Locate the cell with the specified text and output its [X, Y] center coordinate. 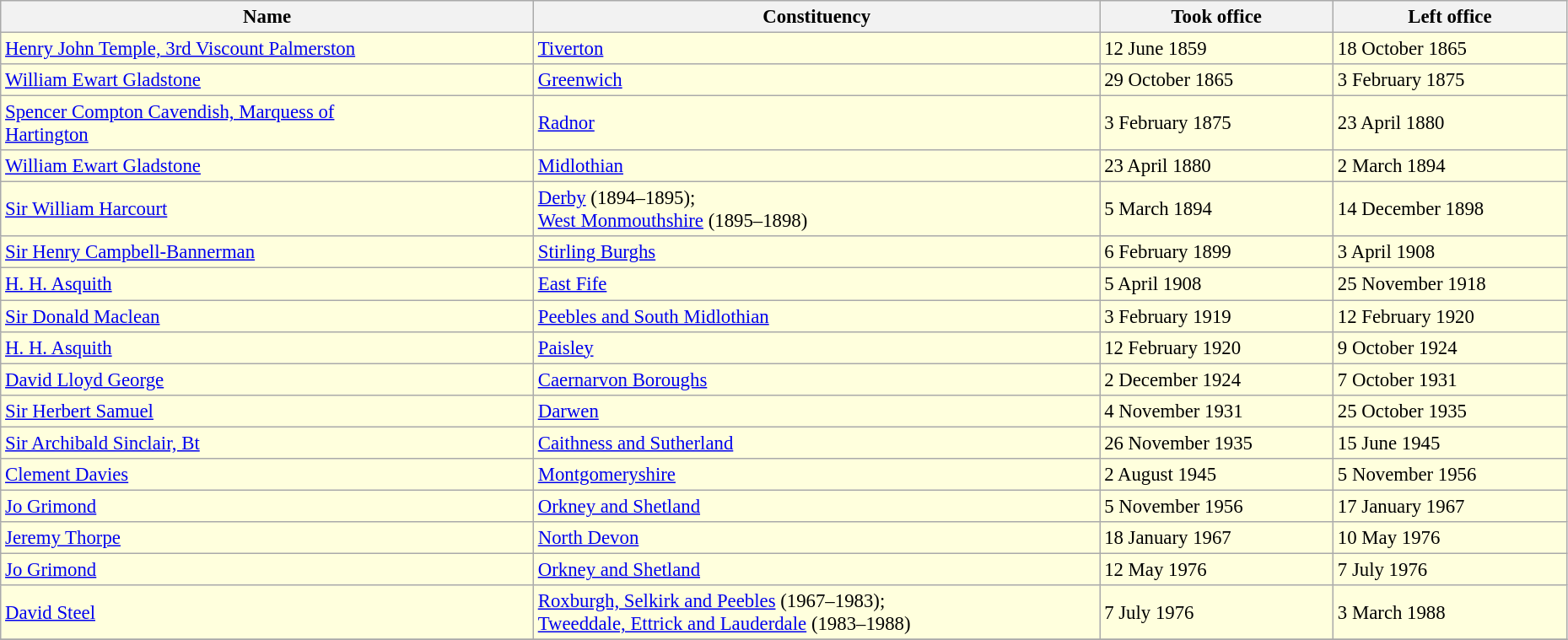
Caithness and Sutherland [816, 443]
North Devon [816, 538]
25 November 1918 [1451, 284]
26 November 1935 [1216, 443]
6 February 1899 [1216, 252]
Sir Henry Campbell-Bannerman [267, 252]
Clement Davies [267, 475]
David Steel [267, 612]
Left office [1451, 17]
2 March 1894 [1451, 166]
3 February 1919 [1216, 316]
Peebles and South Midlothian [816, 316]
18 October 1865 [1451, 49]
Sir Herbert Samuel [267, 411]
Name [267, 17]
29 October 1865 [1216, 80]
Spencer Compton Cavendish, Marquess of Hartington [267, 123]
Constituency [816, 17]
5 March 1894 [1216, 209]
Greenwich [816, 80]
East Fife [816, 284]
Henry John Temple, 3rd Viscount Palmerston [267, 49]
9 October 1924 [1451, 347]
12 May 1976 [1216, 569]
Radnor [816, 123]
David Lloyd George [267, 379]
2 August 1945 [1216, 475]
5 April 1908 [1216, 284]
Montgomeryshire [816, 475]
14 December 1898 [1451, 209]
Derby (1894–1895);West Monmouthshire (1895–1898) [816, 209]
12 June 1859 [1216, 49]
Sir William Harcourt [267, 209]
3 March 1988 [1451, 612]
4 November 1931 [1216, 411]
3 April 1908 [1451, 252]
25 October 1935 [1451, 411]
Sir Donald Maclean [267, 316]
Jeremy Thorpe [267, 538]
Stirling Burghs [816, 252]
18 January 1967 [1216, 538]
7 October 1931 [1451, 379]
15 June 1945 [1451, 443]
Roxburgh, Selkirk and Peebles (1967–1983);Tweeddale, Ettrick and Lauderdale (1983–1988) [816, 612]
Darwen [816, 411]
10 May 1976 [1451, 538]
Caernarvon Boroughs [816, 379]
17 January 1967 [1451, 506]
Paisley [816, 347]
2 December 1924 [1216, 379]
Tiverton [816, 49]
Took office [1216, 17]
Midlothian [816, 166]
Sir Archibald Sinclair, Bt [267, 443]
